Return (X, Y) of the center of cell containing provided text 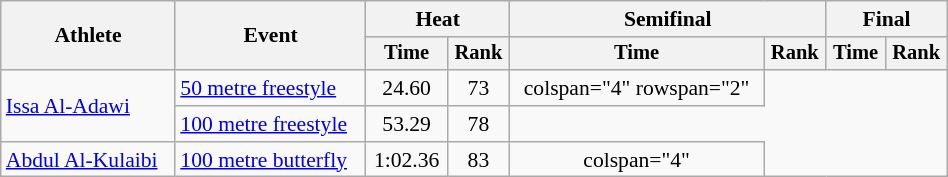
Issa Al-Adawi (88, 106)
53.29 (406, 124)
73 (478, 88)
100 metre freestyle (270, 124)
Heat (438, 19)
Semifinal (667, 19)
colspan="4" rowspan="2" (636, 88)
Event (270, 36)
Final (886, 19)
78 (478, 124)
50 metre freestyle (270, 88)
Athlete (88, 36)
24.60 (406, 88)
